Return the [x, y] coordinate for the center point of the cell that contains the specified text.  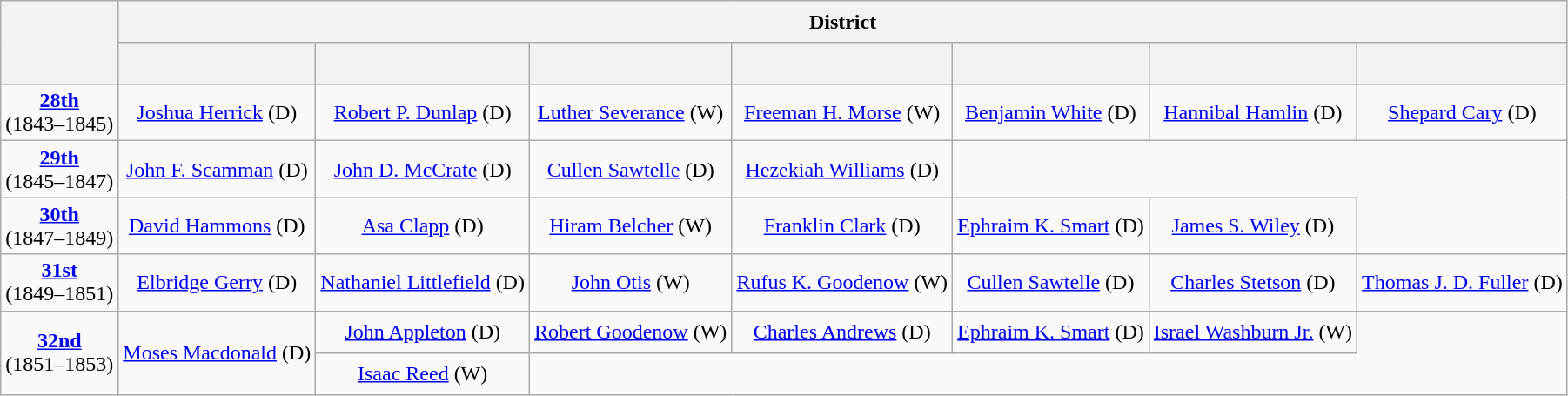
Charles Stetson (D) [1253, 282]
Robert P. Dunlap (D) [423, 113]
Franklin Clark (D) [842, 226]
Elbridge Gerry (D) [218, 282]
Hiram Belcher (W) [630, 226]
Robert Goodenow (W) [630, 332]
James S. Wiley (D) [1253, 226]
Isaac Reed (W) [423, 373]
Joshua Herrick (D) [218, 113]
Nathaniel Littlefield (D) [423, 282]
John Otis (W) [630, 282]
Luther Severance (W) [630, 113]
John F. Scamman (D) [218, 169]
29th(1845–1847) [59, 169]
Moses Macdonald (D) [218, 352]
Freeman H. Morse (W) [842, 113]
Thomas J. D. Fuller (D) [1463, 282]
Benjamin White (D) [1051, 113]
Hezekiah Williams (D) [842, 169]
John D. McCrate (D) [423, 169]
Rufus K. Goodenow (W) [842, 282]
David Hammons (D) [218, 226]
Israel Washburn Jr. (W) [1253, 332]
Asa Clapp (D) [423, 226]
Shepard Cary (D) [1463, 113]
District [842, 22]
Charles Andrews (D) [842, 332]
John Appleton (D) [423, 332]
32nd(1851–1853) [59, 352]
28th(1843–1845) [59, 113]
31st(1849–1851) [59, 282]
Hannibal Hamlin (D) [1253, 113]
30th(1847–1849) [59, 226]
